Pinpoint the cell where the given text exists, returning its (X, Y) midpoint coordinate. 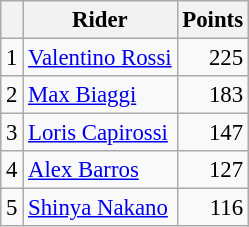
225 (212, 58)
Shinya Nakano (100, 208)
Alex Barros (100, 170)
Loris Capirossi (100, 133)
5 (12, 208)
116 (212, 208)
183 (212, 95)
2 (12, 95)
127 (212, 170)
1 (12, 58)
Max Biaggi (100, 95)
147 (212, 133)
3 (12, 133)
4 (12, 170)
Points (212, 20)
Rider (100, 20)
Valentino Rossi (100, 58)
